Detect which cell encompasses the target text, then output its (x, y) center coordinate. 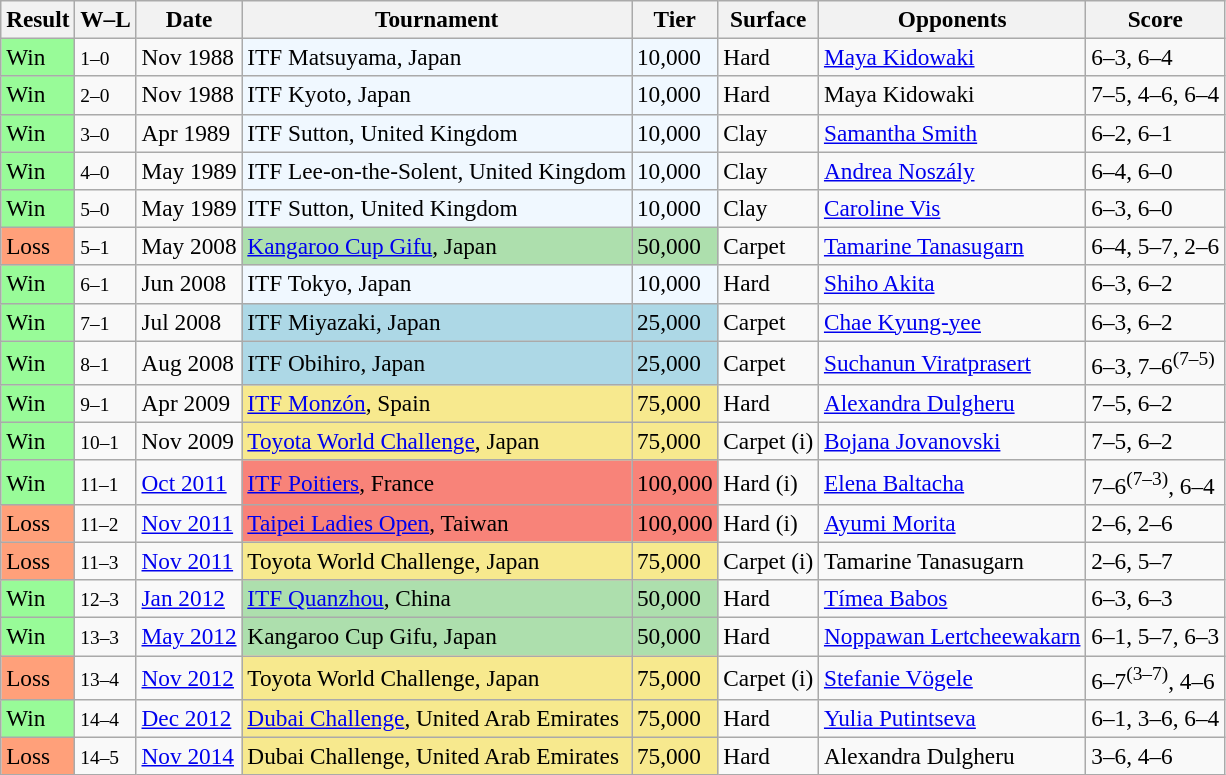
Apr 2009 (189, 403)
ITF Miyazaki, Japan (437, 322)
6–3, 6–0 (1156, 208)
Dec 2012 (189, 718)
6–4, 5–7, 2–6 (1156, 246)
13–3 (106, 636)
ITF Kyoto, Japan (437, 95)
Elena Baltacha (952, 482)
11–3 (106, 561)
ITF Tokyo, Japan (437, 284)
Samantha Smith (952, 133)
Date (189, 19)
11–2 (106, 523)
12–3 (106, 599)
6–7(3–7), 4–6 (1156, 677)
Opponents (952, 19)
ITF Quanzhou, China (437, 599)
3–6, 4–6 (1156, 756)
14–5 (106, 756)
9–1 (106, 403)
Tournament (437, 19)
11–1 (106, 482)
Tier (675, 19)
8–1 (106, 362)
Suchanun Viratprasert (952, 362)
Yulia Putintseva (952, 718)
6–3, 6–4 (1156, 57)
7–6(7–3), 6–4 (1156, 482)
6–3, 6–3 (1156, 599)
Aug 2008 (189, 362)
6–1, 3–6, 6–4 (1156, 718)
6–3, 7–6(7–5) (1156, 362)
Chae Kyung-yee (952, 322)
Noppawan Lertcheewakarn (952, 636)
6–1 (106, 284)
4–0 (106, 170)
6–4, 6–0 (1156, 170)
Andrea Noszály (952, 170)
Bojana Jovanovski (952, 441)
Shiho Akita (952, 284)
5–0 (106, 208)
Score (1156, 19)
May 2008 (189, 246)
Jul 2008 (189, 322)
Taipei Ladies Open, Taiwan (437, 523)
Tímea Babos (952, 599)
7–5, 4–6, 6–4 (1156, 95)
7–1 (106, 322)
ITF Obihiro, Japan (437, 362)
2–6, 5–7 (1156, 561)
Oct 2011 (189, 482)
Nov 2009 (189, 441)
Caroline Vis (952, 208)
2–6, 2–6 (1156, 523)
ITF Matsuyama, Japan (437, 57)
6–1, 5–7, 6–3 (1156, 636)
3–0 (106, 133)
Apr 1989 (189, 133)
Jun 2008 (189, 284)
Ayumi Morita (952, 523)
Nov 2012 (189, 677)
ITF Poitiers, France (437, 482)
Jan 2012 (189, 599)
10–1 (106, 441)
13–4 (106, 677)
6–2, 6–1 (1156, 133)
Nov 2014 (189, 756)
Result (38, 19)
ITF Monzón, Spain (437, 403)
2–0 (106, 95)
Stefanie Vögele (952, 677)
14–4 (106, 718)
May 2012 (189, 636)
Surface (768, 19)
ITF Lee-on-the-Solent, United Kingdom (437, 170)
1–0 (106, 57)
W–L (106, 19)
5–1 (106, 246)
